For the text-containing cell, return its midpoint in [X, Y] coordinate format. 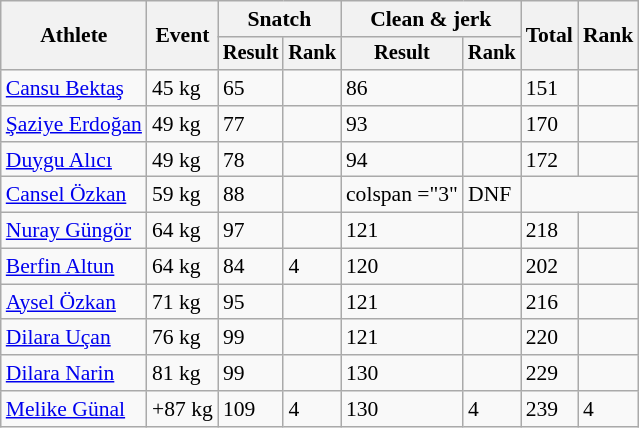
93 [402, 124]
Event [182, 36]
88 [251, 195]
45 kg [182, 88]
DNF [492, 195]
59 kg [182, 195]
77 [251, 124]
216 [550, 302]
81 kg [182, 373]
170 [550, 124]
65 [251, 88]
colspan ="3" [402, 195]
94 [402, 160]
Cansu Bektaş [74, 88]
Duygu Alıcı [74, 160]
84 [251, 267]
71 kg [182, 302]
120 [402, 267]
239 [550, 409]
Şaziye Erdoğan [74, 124]
Nuray Güngör [74, 231]
97 [251, 231]
Dilara Narin [74, 373]
Cansel Özkan [74, 195]
Melike Günal [74, 409]
Snatch [280, 19]
86 [402, 88]
229 [550, 373]
95 [251, 302]
Total [550, 36]
Clean & jerk [431, 19]
Dilara Uçan [74, 338]
+87 kg [182, 409]
109 [251, 409]
172 [550, 160]
Berfin Altun [74, 267]
202 [550, 267]
Aysel Özkan [74, 302]
218 [550, 231]
78 [251, 160]
220 [550, 338]
76 kg [182, 338]
151 [550, 88]
Athlete [74, 36]
